Pinpoint the cell where the given text exists, returning its (X, Y) midpoint coordinate. 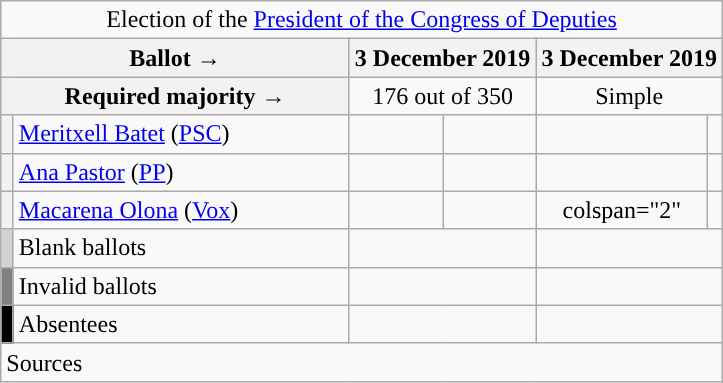
Ana Pastor (PP) (181, 172)
Election of the President of the Congress of Deputies (362, 20)
Meritxell Batet (PSC) (181, 134)
Sources (362, 362)
Macarena Olona (Vox) (181, 210)
Simple (630, 96)
Absentees (181, 324)
176 out of 350 (442, 96)
Required majority → (176, 96)
Ballot → (176, 58)
Blank ballots (181, 248)
colspan="2" (622, 210)
Invalid ballots (181, 286)
